Determine the (X, Y) coordinate at the center of the cell enclosing the given text.  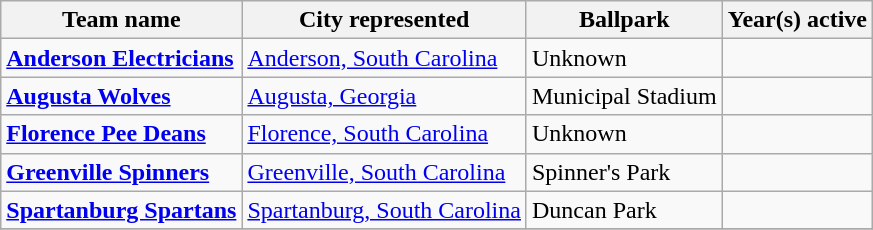
Team name (122, 20)
Greenville, South Carolina (384, 172)
Florence Pee Deans (122, 134)
Municipal Stadium (624, 96)
Duncan Park (624, 210)
Anderson, South Carolina (384, 58)
Florence, South Carolina (384, 134)
Spartanburg Spartans (122, 210)
Ballpark (624, 20)
Greenville Spinners (122, 172)
Anderson Electricians (122, 58)
Spinner's Park (624, 172)
Augusta, Georgia (384, 96)
Augusta Wolves (122, 96)
Year(s) active (797, 20)
Spartanburg, South Carolina (384, 210)
City represented (384, 20)
